Output the (X, Y) coordinate of the center of the cell containing the given text.  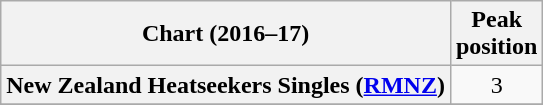
New Zealand Heatseekers Singles (RMNZ) (226, 85)
Peakposition (496, 34)
Chart (2016–17) (226, 34)
3 (496, 85)
